Pinpoint the cell where the given text exists, returning its [X, Y] midpoint coordinate. 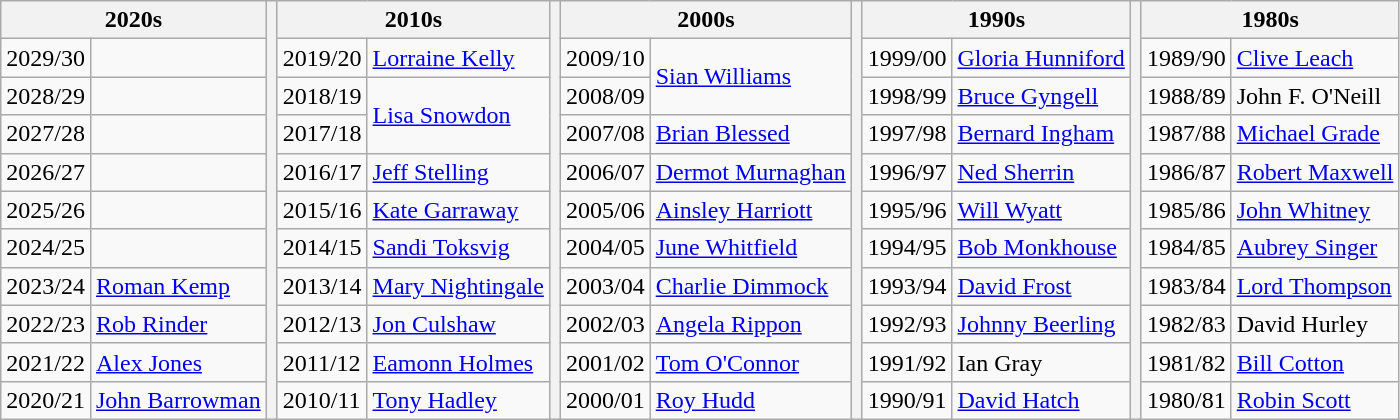
Alex Jones [178, 362]
Sian Williams [750, 77]
1993/94 [907, 286]
1992/93 [907, 324]
2008/09 [605, 96]
Mary Nightingale [458, 286]
1994/95 [907, 248]
2013/14 [322, 286]
1989/90 [1186, 58]
Gloria Hunniford [1041, 58]
1985/86 [1186, 210]
2017/18 [322, 134]
2011/12 [322, 362]
1980s [1270, 20]
June Whitfield [750, 248]
1980/81 [1186, 400]
2020/21 [46, 400]
David Hatch [1041, 400]
Eamonn Holmes [458, 362]
1986/87 [1186, 172]
2026/27 [46, 172]
Angela Rippon [750, 324]
1998/99 [907, 96]
John Barrowman [178, 400]
Tony Hadley [458, 400]
1995/96 [907, 210]
2014/15 [322, 248]
Brian Blessed [750, 134]
2007/08 [605, 134]
2018/19 [322, 96]
1990/91 [907, 400]
1984/85 [1186, 248]
Lord Thompson [1315, 286]
John F. O'Neill [1315, 96]
Lorraine Kelly [458, 58]
Robin Scott [1315, 400]
Clive Leach [1315, 58]
David Frost [1041, 286]
1997/98 [907, 134]
Robert Maxwell [1315, 172]
2000/01 [605, 400]
Will Wyatt [1041, 210]
2025/26 [46, 210]
Bill Cotton [1315, 362]
Kate Garraway [458, 210]
2005/06 [605, 210]
1988/89 [1186, 96]
1999/00 [907, 58]
Roy Hudd [750, 400]
1996/97 [907, 172]
2012/13 [322, 324]
1987/88 [1186, 134]
Michael Grade [1315, 134]
John Whitney [1315, 210]
2022/23 [46, 324]
2019/20 [322, 58]
2016/17 [322, 172]
2001/02 [605, 362]
1990s [996, 20]
Roman Kemp [178, 286]
Ainsley Harriott [750, 210]
2002/03 [605, 324]
2003/04 [605, 286]
2010s [413, 20]
1991/92 [907, 362]
Jon Culshaw [458, 324]
1981/82 [1186, 362]
2015/16 [322, 210]
1982/83 [1186, 324]
Charlie Dimmock [750, 286]
Dermot Murnaghan [750, 172]
2024/25 [46, 248]
2020s [134, 20]
Ian Gray [1041, 362]
Tom O'Connor [750, 362]
2023/24 [46, 286]
Aubrey Singer [1315, 248]
2029/30 [46, 58]
David Hurley [1315, 324]
1983/84 [1186, 286]
2010/11 [322, 400]
2004/05 [605, 248]
Bob Monkhouse [1041, 248]
2006/07 [605, 172]
Rob Rinder [178, 324]
Sandi Toksvig [458, 248]
Ned Sherrin [1041, 172]
Johnny Beerling [1041, 324]
2028/29 [46, 96]
2027/28 [46, 134]
Bernard Ingham [1041, 134]
Bruce Gyngell [1041, 96]
2000s [706, 20]
2009/10 [605, 58]
Lisa Snowdon [458, 115]
Jeff Stelling [458, 172]
2021/22 [46, 362]
